Output the (x, y) coordinate of the center of the cell containing the given text.  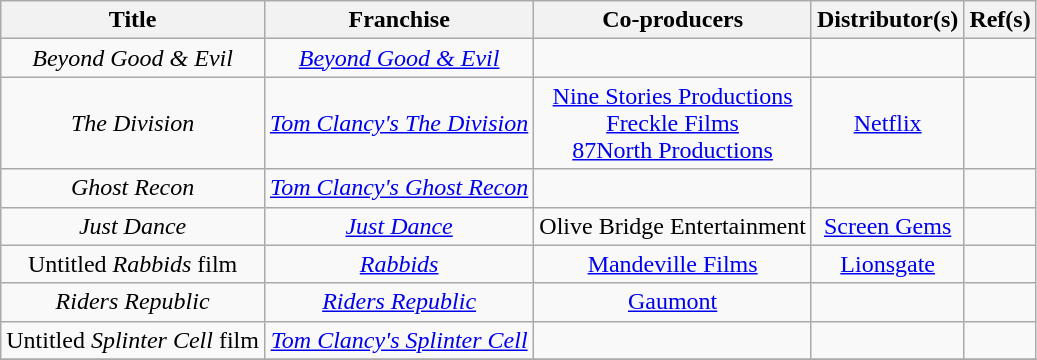
Title (133, 20)
Co-producers (673, 20)
Screen Gems (887, 226)
Tom Clancy's The Division (398, 123)
Nine Stories ProductionsFreckle Films87North Productions (673, 123)
Untitled Splinter Cell film (133, 340)
Ghost Recon (133, 188)
Lionsgate (887, 264)
Ref(s) (1000, 20)
Netflix (887, 123)
Tom Clancy's Ghost Recon (398, 188)
Mandeville Films (673, 264)
Rabbids (398, 264)
Tom Clancy's Splinter Cell (398, 340)
Distributor(s) (887, 20)
Gaumont (673, 302)
The Division (133, 123)
Franchise (398, 20)
Olive Bridge Entertainment (673, 226)
Untitled Rabbids film (133, 264)
